From the cell containing the given text, extract its center point as (x, y) coordinate. 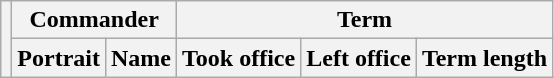
Name (140, 58)
Portrait (59, 58)
Term length (484, 58)
Term (365, 20)
Left office (359, 58)
Took office (239, 58)
Commander (94, 20)
